For the text-containing cell, return its midpoint in (X, Y) coordinate format. 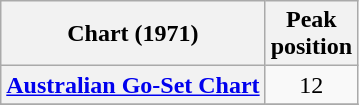
Chart (1971) (133, 34)
Peakposition (311, 34)
Australian Go-Set Chart (133, 85)
12 (311, 85)
